Output the [X, Y] coordinate of the center of the cell containing the given text.  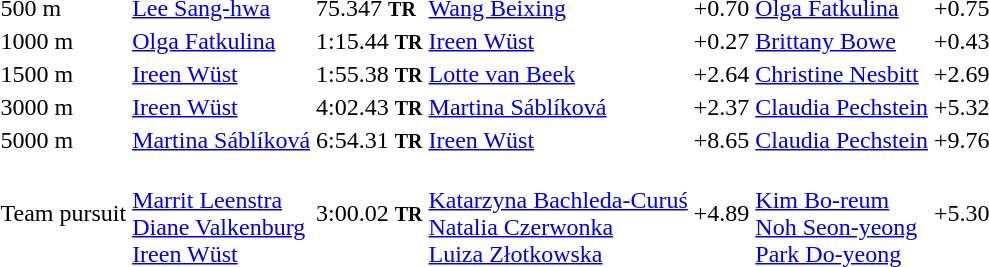
Brittany Bowe [842, 41]
Christine Nesbitt [842, 74]
6:54.31 TR [370, 140]
Lotte van Beek [558, 74]
1:55.38 TR [370, 74]
+2.64 [722, 74]
+8.65 [722, 140]
4:02.43 TR [370, 107]
Olga Fatkulina [222, 41]
+2.37 [722, 107]
+0.27 [722, 41]
1:15.44 TR [370, 41]
